Return (x, y) of the center of cell containing provided text 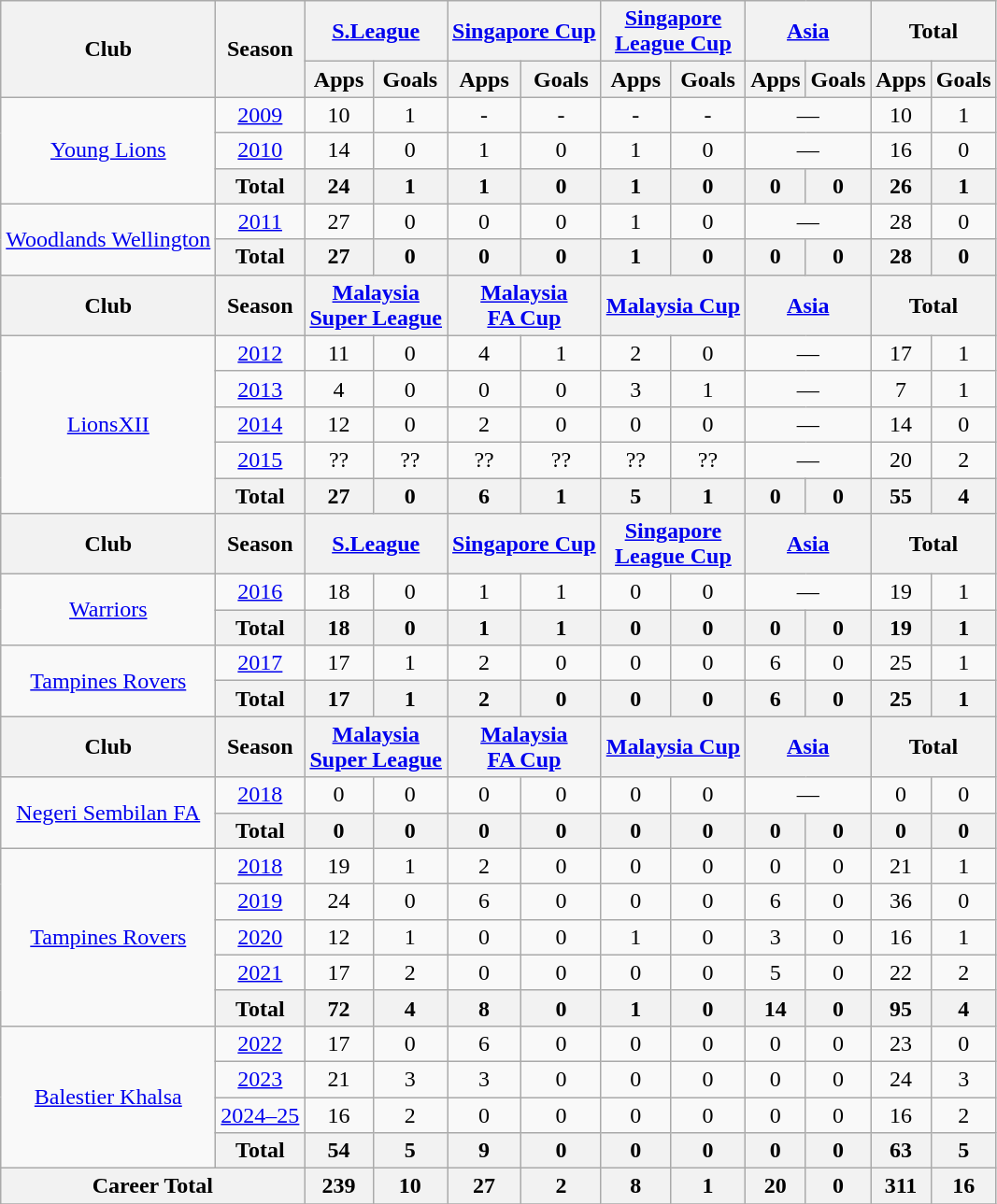
7 (901, 389)
Balestier Khalsa (108, 1097)
2019 (260, 901)
239 (338, 1186)
55 (901, 496)
2013 (260, 389)
Career Total (153, 1186)
2012 (260, 353)
Young Lions (108, 150)
Woodlands Wellington (108, 239)
9 (484, 1151)
2024–25 (260, 1114)
Warriors (108, 610)
22 (901, 972)
2015 (260, 460)
23 (901, 1043)
2017 (260, 663)
2021 (260, 972)
2009 (260, 115)
2016 (260, 592)
11 (338, 353)
2020 (260, 937)
311 (901, 1186)
2014 (260, 424)
95 (901, 1008)
72 (338, 1008)
63 (901, 1151)
54 (338, 1151)
2010 (260, 150)
LionsXII (108, 424)
Negeri Sembilan FA (108, 813)
2023 (260, 1079)
2011 (260, 221)
36 (901, 901)
26 (901, 186)
2022 (260, 1043)
